Provide the (x, y) coordinate of the cell's center where the given text is located.  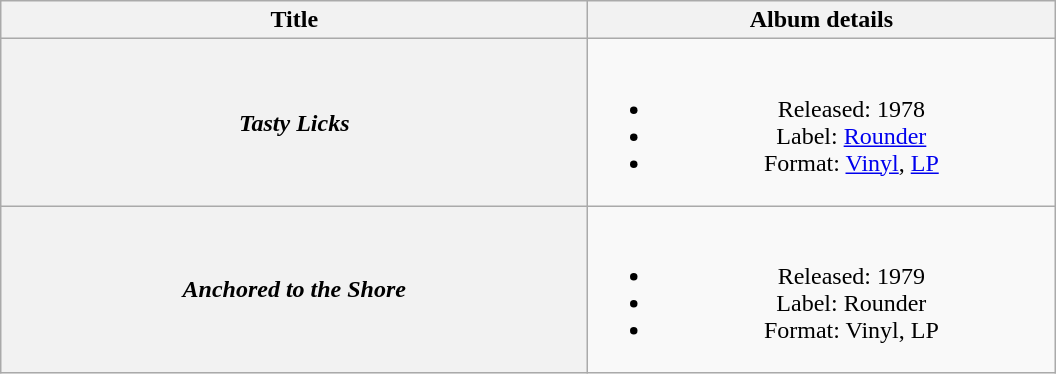
Album details (822, 20)
Released: 1978Label: RounderFormat: Vinyl, LP (822, 122)
Title (294, 20)
Released: 1979Label: RounderFormat: Vinyl, LP (822, 290)
Tasty Licks (294, 122)
Anchored to the Shore (294, 290)
